Detect which cell encompasses the target text, then output its (X, Y) center coordinate. 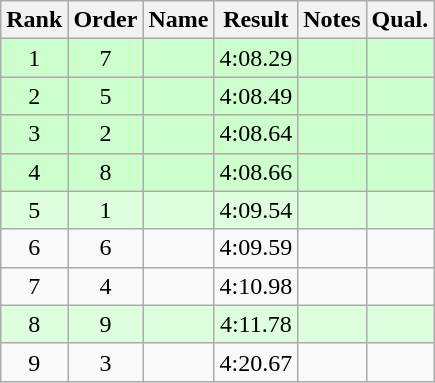
Name (178, 20)
4:20.67 (256, 362)
4:11.78 (256, 324)
Result (256, 20)
Rank (34, 20)
4:09.59 (256, 248)
Qual. (400, 20)
4:08.64 (256, 134)
4:10.98 (256, 286)
4:08.66 (256, 172)
Notes (332, 20)
Order (106, 20)
4:08.49 (256, 96)
4:09.54 (256, 210)
4:08.29 (256, 58)
